For the text-containing cell, return its midpoint in (X, Y) coordinate format. 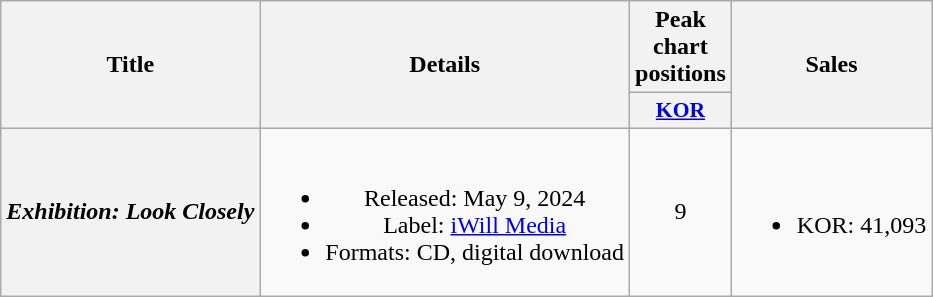
Released: May 9, 2024Label: iWill MediaFormats: CD, digital download (445, 212)
Peak chart positions (681, 47)
KOR (681, 111)
Sales (831, 65)
Exhibition: Look Closely (130, 212)
Details (445, 65)
KOR: 41,093 (831, 212)
9 (681, 212)
Title (130, 65)
